Return (x, y) of the center of cell containing provided text 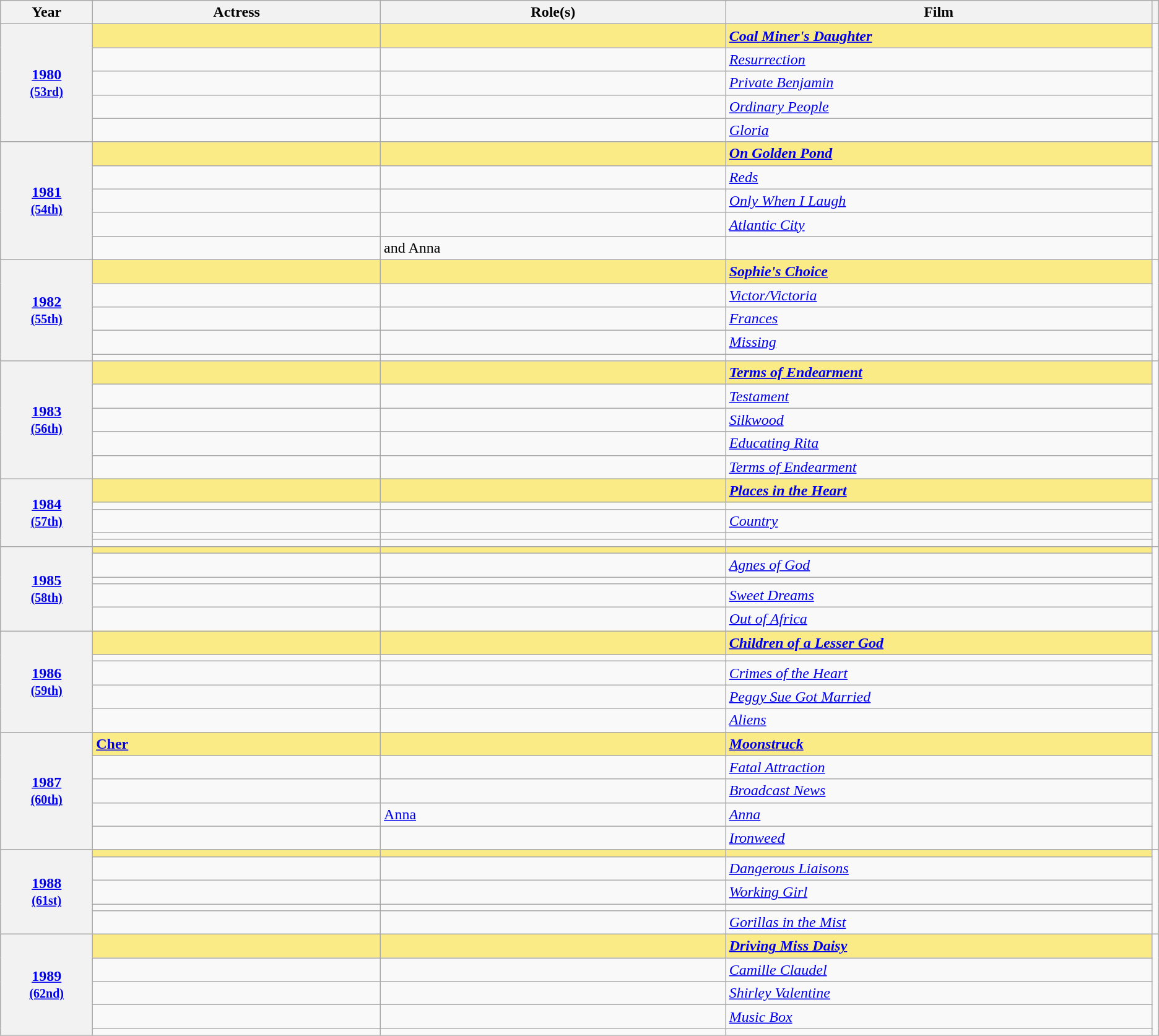
Peggy Sue Got Married (939, 697)
1989(62nd) (47, 985)
Country (939, 521)
Sophie's Choice (939, 271)
Gorillas in the Mist (939, 923)
Places in the Heart (939, 490)
Private Benjamin (939, 83)
On Golden Pond (939, 154)
Victor/Victoria (939, 295)
Moonstruck (939, 744)
Only When I Laugh (939, 201)
1988(61st) (47, 892)
Ironweed (939, 838)
Driving Miss Daisy (939, 946)
1980(53rd) (47, 83)
1983(56th) (47, 420)
Ordinary People (939, 107)
Agnes of God (939, 565)
Frances (939, 319)
Crimes of the Heart (939, 673)
Atlantic City (939, 224)
Reds (939, 177)
Educating Rita (939, 443)
Gloria (939, 130)
1987(60th) (47, 791)
Film (939, 12)
Children of a Lesser God (939, 643)
Role(s) (553, 12)
and Anna (553, 248)
1984(57th) (47, 513)
Broadcast News (939, 791)
Coal Miner's Daughter (939, 36)
Out of Africa (939, 619)
1981(54th) (47, 201)
Silkwood (939, 420)
Missing (939, 342)
1986(59th) (47, 681)
Aliens (939, 720)
1985(58th) (47, 588)
Camille Claudel (939, 970)
Testament (939, 396)
Fatal Attraction (939, 767)
Sweet Dreams (939, 596)
Cher (237, 744)
Shirley Valentine (939, 993)
Resurrection (939, 59)
Music Box (939, 1017)
Year (47, 12)
1982(55th) (47, 310)
Working Girl (939, 892)
Actress (237, 12)
Dangerous Liaisons (939, 868)
